Extract the (X, Y) coordinate from the center of the cell holding the provided text.  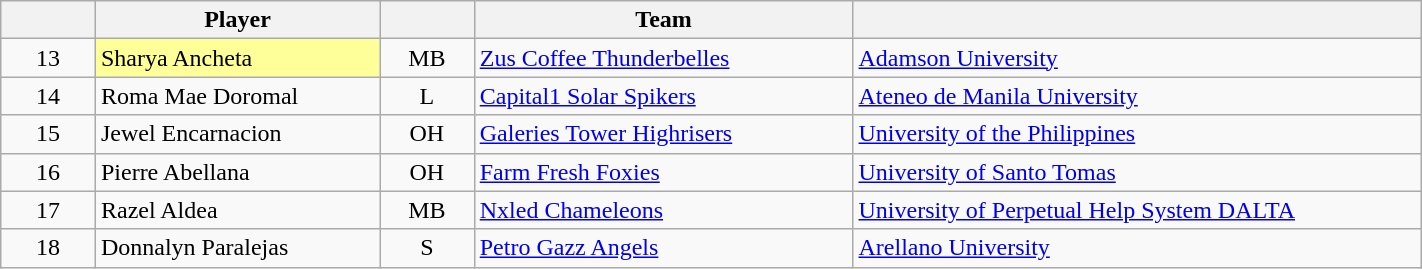
S (428, 248)
Team (664, 20)
Adamson University (1137, 58)
Razel Aldea (237, 210)
Donnalyn Paralejas (237, 248)
Capital1 Solar Spikers (664, 96)
Arellano University (1137, 248)
17 (48, 210)
University of Santo Tomas (1137, 172)
Ateneo de Manila University (1137, 96)
18 (48, 248)
14 (48, 96)
Zus Coffee Thunderbelles (664, 58)
University of the Philippines (1137, 134)
13 (48, 58)
Jewel Encarnacion (237, 134)
Roma Mae Doromal (237, 96)
Galeries Tower Highrisers (664, 134)
Player (237, 20)
Petro Gazz Angels (664, 248)
Nxled Chameleons (664, 210)
L (428, 96)
Farm Fresh Foxies (664, 172)
Sharya Ancheta (237, 58)
16 (48, 172)
Pierre Abellana (237, 172)
University of Perpetual Help System DALTA (1137, 210)
15 (48, 134)
